Provide the (X, Y) coordinate of the cell's center where the given text is located.  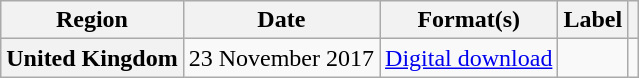
Region (92, 20)
United Kingdom (92, 58)
Format(s) (469, 20)
Date (281, 20)
Digital download (469, 58)
Label (593, 20)
23 November 2017 (281, 58)
